Detect which cell encompasses the target text, then output its (x, y) center coordinate. 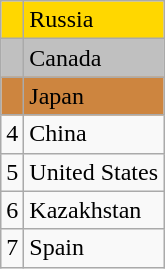
5 (12, 172)
Canada (94, 58)
4 (12, 134)
Spain (94, 248)
7 (12, 248)
United States (94, 172)
Kazakhstan (94, 210)
China (94, 134)
Japan (94, 96)
Russia (94, 20)
6 (12, 210)
